Output the (X, Y) coordinate of the center of the cell containing the given text.  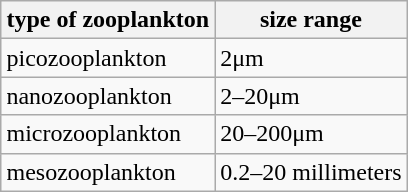
size range (311, 20)
2–20μm (311, 96)
picozooplankton (108, 58)
2μm (311, 58)
type of zooplankton (108, 20)
mesozooplankton (108, 172)
20–200μm (311, 134)
nanozooplankton (108, 96)
0.2–20 millimeters (311, 172)
microzooplankton (108, 134)
